Return (X, Y) of the center of cell containing provided text 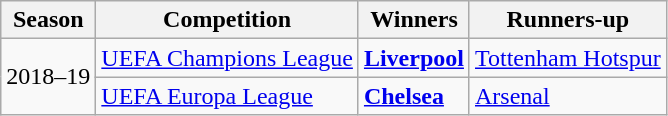
Chelsea (414, 96)
Arsenal (568, 96)
Competition (228, 20)
Tottenham Hotspur (568, 58)
UEFA Champions League (228, 58)
Season (48, 20)
Winners (414, 20)
Runners-up (568, 20)
2018–19 (48, 77)
UEFA Europa League (228, 96)
Liverpool (414, 58)
